Output the [x, y] coordinate of the center of the cell containing the given text.  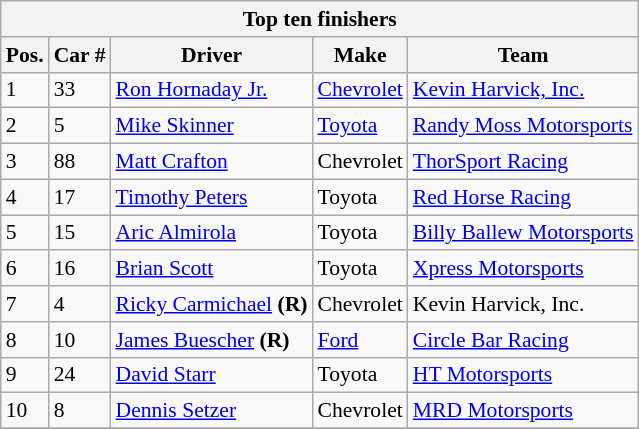
Driver [212, 55]
James Buescher (R) [212, 340]
Matt Crafton [212, 162]
Xpress Motorsports [524, 269]
1 [25, 90]
ThorSport Racing [524, 162]
David Starr [212, 375]
MRD Motorsports [524, 411]
Car # [80, 55]
Randy Moss Motorsports [524, 126]
Circle Bar Racing [524, 340]
Make [360, 55]
Billy Ballew Motorsports [524, 233]
Ron Hornaday Jr. [212, 90]
Team [524, 55]
17 [80, 197]
2 [25, 126]
Ford [360, 340]
Pos. [25, 55]
Timothy Peters [212, 197]
HT Motorsports [524, 375]
Ricky Carmichael (R) [212, 304]
6 [25, 269]
7 [25, 304]
3 [25, 162]
Mike Skinner [212, 126]
24 [80, 375]
Top ten finishers [320, 19]
9 [25, 375]
Dennis Setzer [212, 411]
88 [80, 162]
33 [80, 90]
Red Horse Racing [524, 197]
16 [80, 269]
Aric Almirola [212, 233]
Brian Scott [212, 269]
15 [80, 233]
